Extract the [x, y] coordinate from the center of the cell holding the provided text.  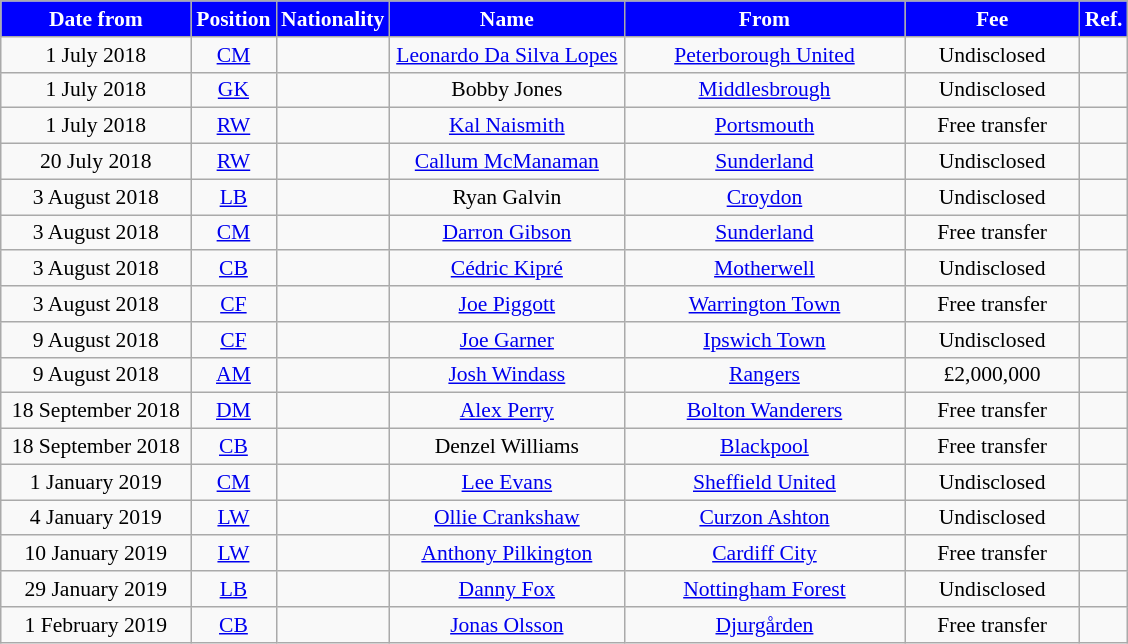
Bobby Jones [506, 90]
Portsmouth [764, 126]
Joe Piggott [506, 304]
Fee [992, 19]
Lee Evans [506, 482]
Ref. [1104, 19]
Cédric Kipré [506, 269]
Jonas Olsson [506, 625]
AM [234, 375]
DM [234, 411]
Josh Windass [506, 375]
Motherwell [764, 269]
Danny Fox [506, 589]
Rangers [764, 375]
Anthony Pilkington [506, 554]
Ipswich Town [764, 340]
Ryan Galvin [506, 197]
Joe Garner [506, 340]
Bolton Wanderers [764, 411]
£2,000,000 [992, 375]
Curzon Ashton [764, 518]
1 February 2019 [96, 625]
Alex Perry [506, 411]
Kal Naismith [506, 126]
Leonardo Da Silva Lopes [506, 55]
1 January 2019 [96, 482]
Nationality [332, 19]
Croydon [764, 197]
Cardiff City [764, 554]
Denzel Williams [506, 447]
20 July 2018 [96, 162]
Middlesbrough [764, 90]
Date from [96, 19]
Warrington Town [764, 304]
Blackpool [764, 447]
10 January 2019 [96, 554]
Darron Gibson [506, 233]
Name [506, 19]
4 January 2019 [96, 518]
Djurgården [764, 625]
GK [234, 90]
29 January 2019 [96, 589]
Position [234, 19]
Peterborough United [764, 55]
Ollie Crankshaw [506, 518]
Sheffield United [764, 482]
Callum McManaman [506, 162]
From [764, 19]
Nottingham Forest [764, 589]
